Return [X, Y] of the center of cell containing provided text 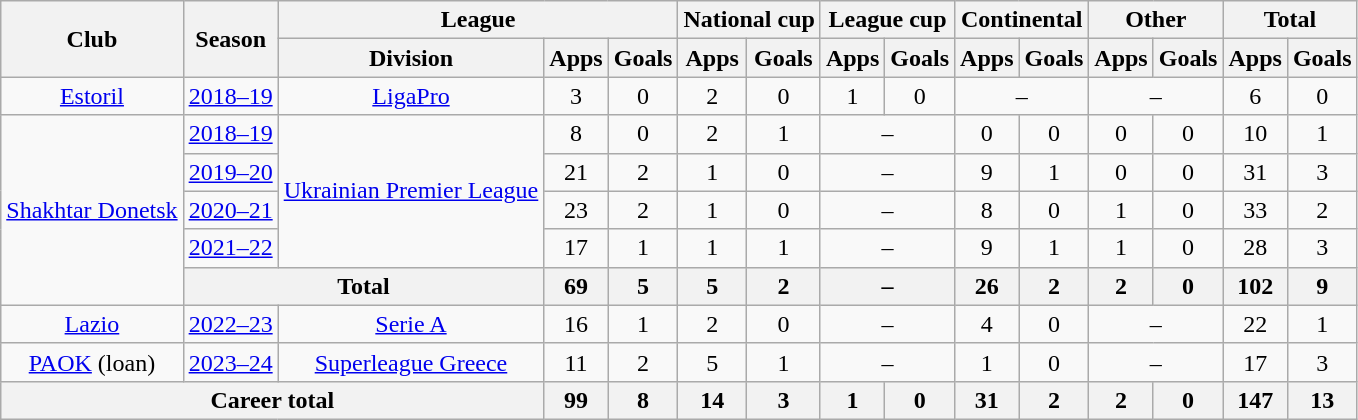
10 [1255, 134]
14 [712, 400]
2019–20 [230, 172]
Superleague Greece [411, 362]
99 [576, 400]
4 [987, 324]
2022–23 [230, 324]
Shakhtar Donetsk [92, 210]
Club [92, 39]
28 [1255, 248]
26 [987, 286]
2020–21 [230, 210]
National cup [749, 20]
PAOK (loan) [92, 362]
Estoril [92, 96]
LigaPro [411, 96]
League [478, 20]
33 [1255, 210]
Continental [1022, 20]
Division [411, 58]
21 [576, 172]
147 [1255, 400]
2021–22 [230, 248]
102 [1255, 286]
16 [576, 324]
Lazio [92, 324]
13 [1322, 400]
League cup [887, 20]
Ukrainian Premier League [411, 191]
Other [1156, 20]
Serie A [411, 324]
Career total [272, 400]
69 [576, 286]
6 [1255, 96]
Season [230, 39]
23 [576, 210]
22 [1255, 324]
11 [576, 362]
2023–24 [230, 362]
